Identify which cell holds the provided text, then report its (X, Y) central coordinate. 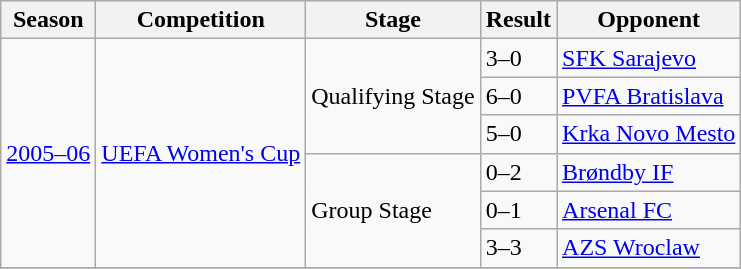
Opponent (649, 20)
0–1 (518, 210)
6–0 (518, 96)
Competition (201, 20)
Result (518, 20)
Arsenal FC (649, 210)
Qualifying Stage (393, 96)
Season (48, 20)
Stage (393, 20)
UEFA Women's Cup (201, 153)
5–0 (518, 134)
0–2 (518, 172)
3–0 (518, 58)
PVFA Bratislava (649, 96)
3–3 (518, 248)
Group Stage (393, 210)
Krka Novo Mesto (649, 134)
SFK Sarajevo (649, 58)
AZS Wroclaw (649, 248)
Brøndby IF (649, 172)
2005–06 (48, 153)
